Locate the cell with the specified text and output its [x, y] center coordinate. 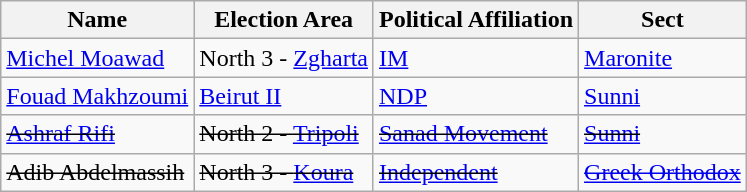
Greek Orthodox [663, 172]
Beirut II [284, 96]
Sect [663, 20]
Name [98, 20]
Ashraf Rifi [98, 134]
Michel Moawad [98, 58]
Maronite [663, 58]
Independent [476, 172]
IM [476, 58]
NDP [476, 96]
Sanad Movement [476, 134]
Adib Abdelmassih [98, 172]
North 3 - Koura [284, 172]
Election Area [284, 20]
North 2 - Tripoli [284, 134]
North 3 - Zgharta [284, 58]
Political Affiliation [476, 20]
Fouad Makhzoumi [98, 96]
